Output the [X, Y] coordinate of the center of the cell containing the given text.  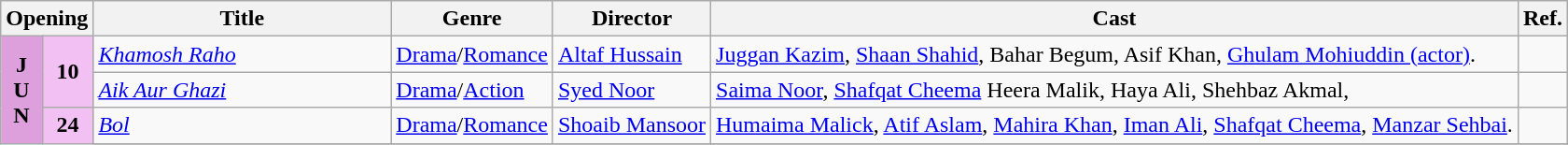
Juggan Kazim, Shaan Shahid, Bahar Begum, Asif Khan, Ghulam Mohiuddin (actor). [1114, 54]
Cast [1114, 19]
10 [67, 72]
Genre [472, 19]
Title [243, 19]
Bol [243, 125]
Shoaib Mansoor [631, 125]
Humaima Malick, Atif Aslam, Mahira Khan, Iman Ali, Shafqat Cheema, Manzar Sehbai. [1114, 125]
Aik Aur Ghazi [243, 90]
Saima Noor, Shafqat Cheema Heera Malik, Haya Ali, Shehbaz Akmal, [1114, 90]
Syed Noor [631, 90]
Ref. [1542, 19]
24 [67, 125]
JUN [21, 90]
Director [631, 19]
Opening [47, 19]
Altaf Hussain [631, 54]
Drama/Action [472, 90]
Khamosh Raho [243, 54]
